Pinpoint the cell where the given text exists, returning its [x, y] midpoint coordinate. 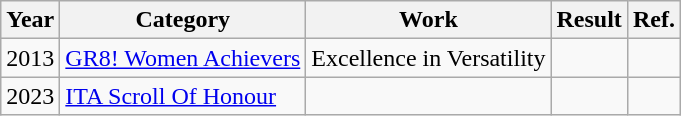
2023 [30, 96]
Year [30, 20]
Excellence in Versatility [428, 58]
Work [428, 20]
Ref. [654, 20]
Category [183, 20]
ITA Scroll Of Honour [183, 96]
2013 [30, 58]
Result [589, 20]
GR8! Women Achievers [183, 58]
